Search for the cell housing the specified text and yield its [x, y] center coordinate. 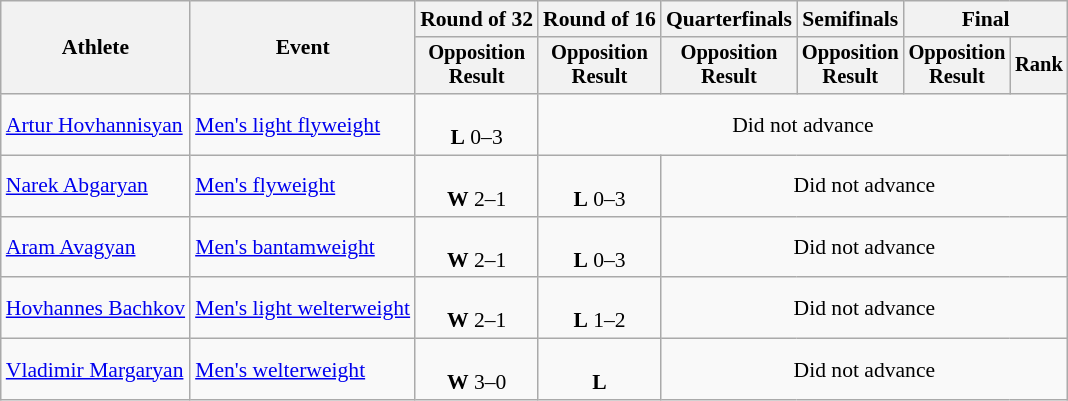
Round of 16 [600, 19]
Quarterfinals [729, 19]
Men's bantamweight [302, 248]
W 3–0 [476, 370]
Men's light welterweight [302, 308]
Aram Avagyan [96, 248]
Men's welterweight [302, 370]
Final [986, 19]
Hovhannes Bachkov [96, 308]
Narek Abgaryan [96, 186]
Round of 32 [476, 19]
Men's light flyweight [302, 124]
L 1–2 [600, 308]
Athlete [96, 48]
Rank [1039, 66]
Men's flyweight [302, 186]
Artur Hovhannisyan [96, 124]
Vladimir Margaryan [96, 370]
Semifinals [850, 19]
L [600, 370]
Event [302, 48]
